Scan for the cell matching the given text and deliver its (x, y) coordinate at center. 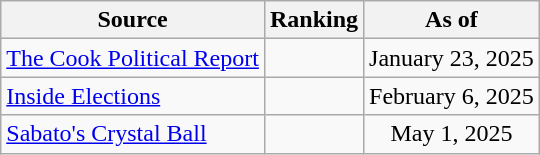
January 23, 2025 (452, 58)
As of (452, 20)
The Cook Political Report (133, 58)
Source (133, 20)
Ranking (314, 20)
Inside Elections (133, 96)
February 6, 2025 (452, 96)
May 1, 2025 (452, 134)
Sabato's Crystal Ball (133, 134)
